Identify which cell holds the provided text, then report its (x, y) central coordinate. 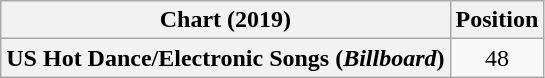
48 (497, 58)
US Hot Dance/Electronic Songs (Billboard) (226, 58)
Chart (2019) (226, 20)
Position (497, 20)
